Find where the given text appears and provide that cell's center as [X, Y] coordinate. 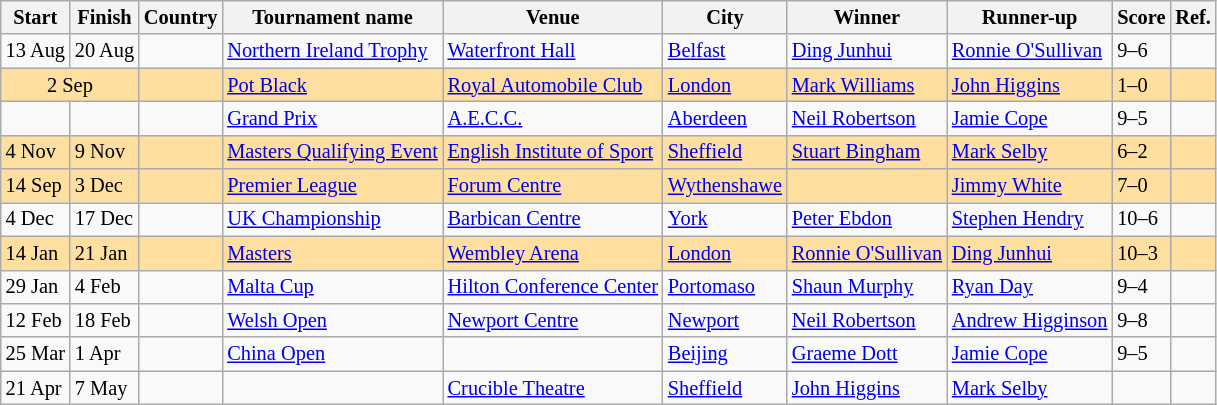
English Institute of Sport [553, 152]
21 Jan [104, 253]
Venue [553, 17]
3 Dec [104, 186]
Runner-up [1030, 17]
21 Apr [36, 388]
Hilton Conference Center [553, 287]
10–6 [1141, 219]
A.E.C.C. [553, 118]
Shaun Murphy [867, 287]
Northern Ireland Trophy [332, 51]
6–2 [1141, 152]
Grand Prix [332, 118]
Winner [867, 17]
14 Sep [36, 186]
Finish [104, 17]
2 Sep [70, 85]
Andrew Higginson [1030, 320]
1 Apr [104, 354]
UK Championship [332, 219]
18 Feb [104, 320]
4 Dec [36, 219]
Tournament name [332, 17]
Welsh Open [332, 320]
20 Aug [104, 51]
Stuart Bingham [867, 152]
Premier League [332, 186]
Royal Automobile Club [553, 85]
7 May [104, 388]
4 Feb [104, 287]
10–3 [1141, 253]
9–6 [1141, 51]
Beijing [725, 354]
Country [180, 17]
14 Jan [36, 253]
9–4 [1141, 287]
Newport Centre [553, 320]
Forum Centre [553, 186]
Wythenshawe [725, 186]
Barbican Centre [553, 219]
Masters Qualifying Event [332, 152]
Start [36, 17]
4 Nov [36, 152]
29 Jan [36, 287]
Portomaso [725, 287]
12 Feb [36, 320]
Score [1141, 17]
9 Nov [104, 152]
Ryan Day [1030, 287]
Malta Cup [332, 287]
China Open [332, 354]
Stephen Hendry [1030, 219]
Newport [725, 320]
Masters [332, 253]
Waterfront Hall [553, 51]
25 Mar [36, 354]
City [725, 17]
Pot Black [332, 85]
Wembley Arena [553, 253]
Mark Williams [867, 85]
7–0 [1141, 186]
9–8 [1141, 320]
Belfast [725, 51]
Jimmy White [1030, 186]
Aberdeen [725, 118]
York [725, 219]
Crucible Theatre [553, 388]
Peter Ebdon [867, 219]
Ref. [1192, 17]
1–0 [1141, 85]
17 Dec [104, 219]
Graeme Dott [867, 354]
13 Aug [36, 51]
